Provide the (x, y) coordinate of the cell's center where the given text is located.  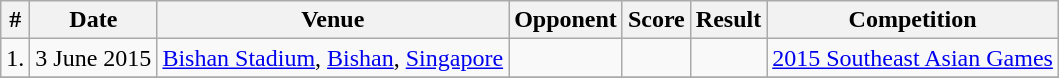
Date (94, 20)
Bishan Stadium, Bishan, Singapore (333, 58)
# (16, 20)
Result (728, 20)
2015 Southeast Asian Games (913, 58)
Competition (913, 20)
Opponent (566, 20)
1. (16, 58)
Venue (333, 20)
Score (656, 20)
3 June 2015 (94, 58)
